Capture the cell that displays the provided text and extract its [X, Y] central coordinate. 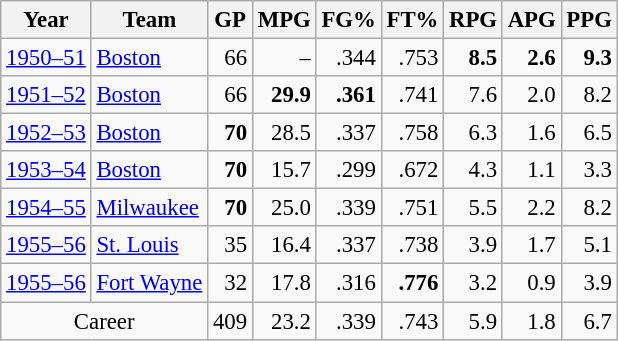
1950–51 [46, 58]
2.2 [532, 208]
1954–55 [46, 208]
FT% [412, 20]
MPG [284, 20]
25.0 [284, 208]
Team [150, 20]
1.6 [532, 133]
.299 [348, 170]
.361 [348, 95]
Milwaukee [150, 208]
17.8 [284, 283]
1.1 [532, 170]
PPG [589, 20]
2.6 [532, 58]
FG% [348, 20]
3.3 [589, 170]
.344 [348, 58]
9.3 [589, 58]
28.5 [284, 133]
23.2 [284, 321]
RPG [474, 20]
8.5 [474, 58]
.758 [412, 133]
Career [104, 321]
6.7 [589, 321]
32 [230, 283]
Year [46, 20]
2.0 [532, 95]
409 [230, 321]
1953–54 [46, 170]
1.7 [532, 245]
.741 [412, 95]
1952–53 [46, 133]
GP [230, 20]
35 [230, 245]
3.2 [474, 283]
4.3 [474, 170]
6.5 [589, 133]
5.9 [474, 321]
.672 [412, 170]
7.6 [474, 95]
.751 [412, 208]
5.1 [589, 245]
29.9 [284, 95]
.753 [412, 58]
5.5 [474, 208]
.316 [348, 283]
1.8 [532, 321]
16.4 [284, 245]
.743 [412, 321]
St. Louis [150, 245]
15.7 [284, 170]
– [284, 58]
.776 [412, 283]
APG [532, 20]
1951–52 [46, 95]
.738 [412, 245]
Fort Wayne [150, 283]
6.3 [474, 133]
0.9 [532, 283]
